Locate the cell with the specified text and output its (X, Y) center coordinate. 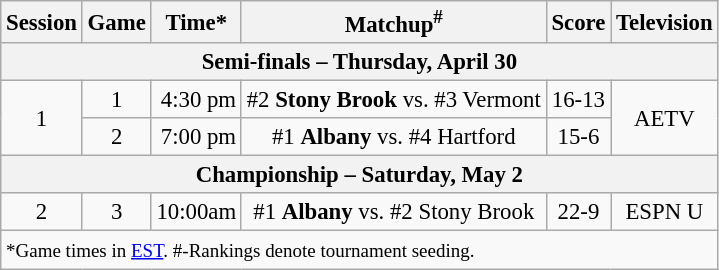
3 (116, 213)
AETV (664, 118)
ESPN U (664, 213)
4:30 pm (196, 100)
#1 Albany vs. #4 Hartford (394, 137)
Score (578, 22)
7:00 pm (196, 137)
22-9 (578, 213)
#1 Albany vs. #2 Stony Brook (394, 213)
Championship – Saturday, May 2 (360, 175)
Game (116, 22)
*Game times in EST. #-Rankings denote tournament seeding. (360, 250)
#2 Stony Brook vs. #3 Vermont (394, 100)
10:00am (196, 213)
15-6 (578, 137)
Time* (196, 22)
Television (664, 22)
Semi-finals – Thursday, April 30 (360, 62)
Session (42, 22)
16-13 (578, 100)
Matchup# (394, 22)
